Provide the (x, y) coordinate of the cell's center where the given text is located.  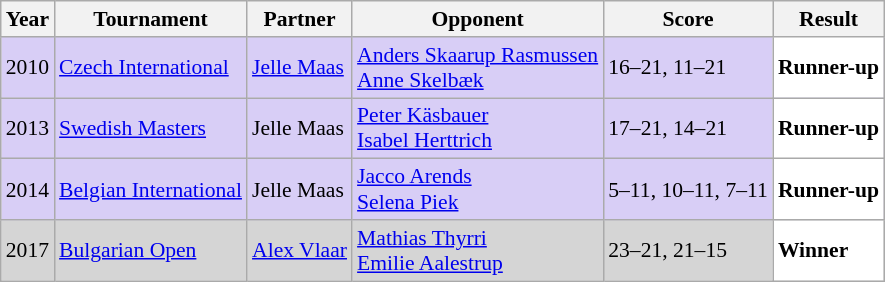
Alex Vlaar (300, 250)
Result (828, 19)
Swedish Masters (150, 128)
2017 (28, 250)
Winner (828, 250)
Partner (300, 19)
23–21, 21–15 (688, 250)
Bulgarian Open (150, 250)
2010 (28, 68)
2014 (28, 190)
Jacco Arends Selena Piek (478, 190)
2013 (28, 128)
Peter Käsbauer Isabel Herttrich (478, 128)
Opponent (478, 19)
Belgian International (150, 190)
Czech International (150, 68)
Anders Skaarup Rasmussen Anne Skelbæk (478, 68)
Tournament (150, 19)
5–11, 10–11, 7–11 (688, 190)
Score (688, 19)
Mathias Thyrri Emilie Aalestrup (478, 250)
17–21, 14–21 (688, 128)
Year (28, 19)
16–21, 11–21 (688, 68)
